Detect which cell encompasses the target text, then output its [X, Y] center coordinate. 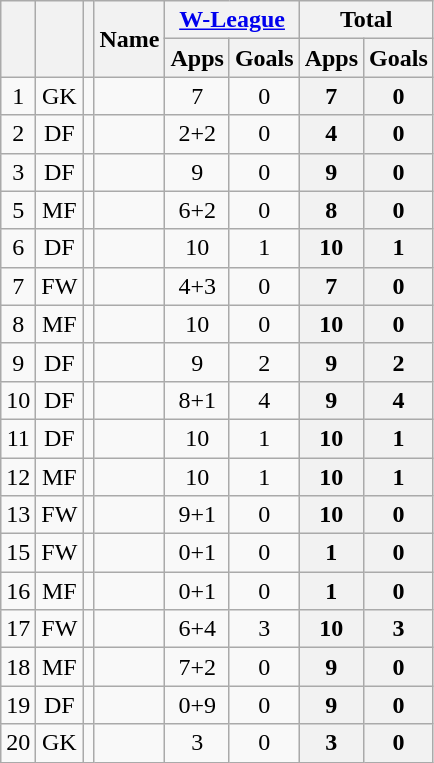
9+1 [197, 515]
19 [18, 705]
Name [130, 39]
4+3 [197, 286]
13 [18, 515]
11 [18, 438]
6 [18, 248]
8+1 [197, 400]
2+2 [197, 134]
12 [18, 477]
6+2 [197, 210]
20 [18, 743]
7+2 [197, 667]
Total [366, 20]
15 [18, 553]
18 [18, 667]
5 [18, 210]
0+9 [197, 705]
6+4 [197, 629]
W-League [232, 20]
16 [18, 591]
17 [18, 629]
